Capture the cell that displays the provided text and extract its [x, y] central coordinate. 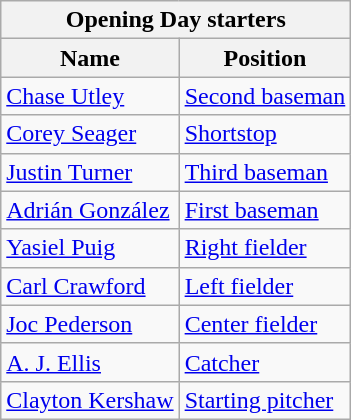
Second baseman [265, 96]
Justin Turner [90, 172]
Catcher [265, 362]
Starting pitcher [265, 400]
A. J. Ellis [90, 362]
Chase Utley [90, 96]
Right fielder [265, 248]
First baseman [265, 210]
Joc Pederson [90, 324]
Shortstop [265, 134]
Yasiel Puig [90, 248]
Name [90, 58]
Third baseman [265, 172]
Center fielder [265, 324]
Carl Crawford [90, 286]
Clayton Kershaw [90, 400]
Adrián González [90, 210]
Opening Day starters [176, 20]
Position [265, 58]
Corey Seager [90, 134]
Left fielder [265, 286]
